Pinpoint the cell where the given text exists, returning its (X, Y) midpoint coordinate. 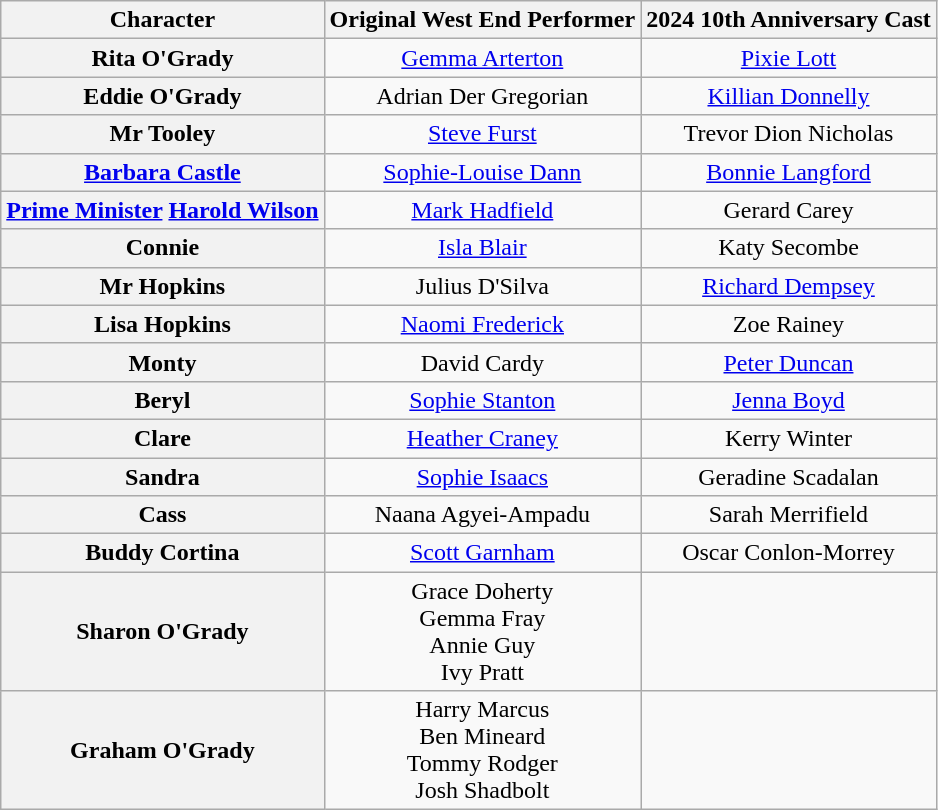
2024 10th Anniversary Cast (789, 20)
Adrian Der Gregorian (482, 96)
Richard Dempsey (789, 286)
Rita O'Grady (162, 58)
Sophie-Louise Dann (482, 172)
Isla Blair (482, 248)
Lisa Hopkins (162, 324)
Sandra (162, 477)
Mr Hopkins (162, 286)
Katy Secombe (789, 248)
Naomi Frederick (482, 324)
Sophie Isaacs (482, 477)
David Cardy (482, 362)
Connie (162, 248)
Oscar Conlon-Morrey (789, 553)
Original West End Performer (482, 20)
Buddy Cortina (162, 553)
Killian Donnelly (789, 96)
Harry MarcusBen MineardTommy RodgerJosh Shadbolt (482, 750)
Pixie Lott (789, 58)
Barbara Castle (162, 172)
Bonnie Langford (789, 172)
Peter Duncan (789, 362)
Julius D'Silva (482, 286)
Gerard Carey (789, 210)
Jenna Boyd (789, 400)
Mark Hadfield (482, 210)
Trevor Dion Nicholas (789, 134)
Naana Agyei-Ampadu (482, 515)
Prime Minister Harold Wilson (162, 210)
Mr Tooley (162, 134)
Geradine Scadalan (789, 477)
Heather Craney (482, 438)
Gemma Arterton (482, 58)
Eddie O'Grady (162, 96)
Character (162, 20)
Sharon O'Grady (162, 632)
Scott Garnham (482, 553)
Sarah Merrifield (789, 515)
Cass (162, 515)
Kerry Winter (789, 438)
Graham O'Grady (162, 750)
Monty (162, 362)
Zoe Rainey (789, 324)
Clare (162, 438)
Steve Furst (482, 134)
Beryl (162, 400)
Sophie Stanton (482, 400)
Grace DohertyGemma FrayAnnie GuyIvy Pratt (482, 632)
